Capture the cell that displays the provided text and extract its [x, y] central coordinate. 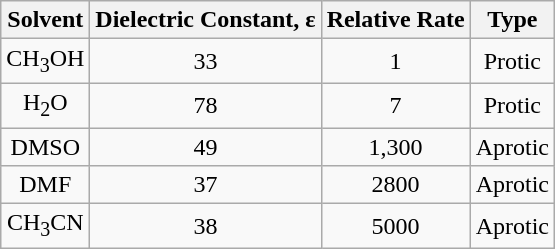
38 [206, 226]
Solvent [46, 20]
2800 [396, 185]
1,300 [396, 147]
Dielectric Constant, ε [206, 20]
DMF [46, 185]
CH3OH [46, 61]
H2O [46, 105]
78 [206, 105]
Relative Rate [396, 20]
1 [396, 61]
33 [206, 61]
5000 [396, 226]
Type [512, 20]
49 [206, 147]
37 [206, 185]
7 [396, 105]
DMSO [46, 147]
CH3CN [46, 226]
